Identify which cell holds the provided text, then report its [X, Y] central coordinate. 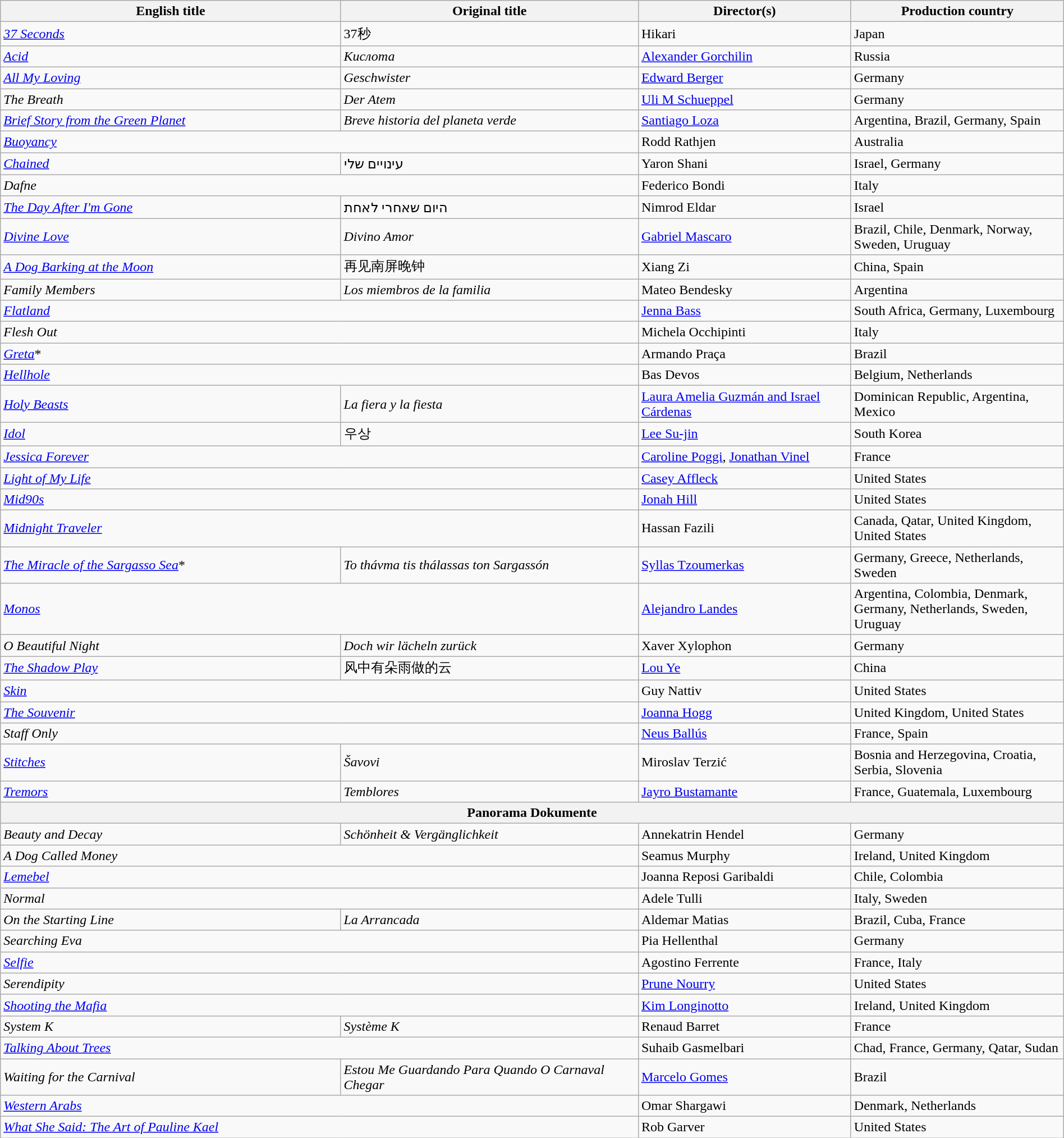
Kim Longinotto [744, 1005]
Original title [489, 11]
Schönheit & Vergänglichkeit [489, 834]
Jenna Bass [744, 311]
Flesh Out [320, 332]
Staff Only [320, 734]
Mid90s [320, 500]
Waiting for the Carnival [171, 1077]
South Korea [957, 435]
Divine Love [171, 237]
The Shadow Play [171, 668]
Lee Su-jin [744, 435]
Joanna Reposi Garibaldi [744, 877]
再见南屏晚钟 [489, 267]
Argentina [957, 289]
La fiera y la fiesta [489, 404]
Pia Hellenthal [744, 941]
Production country [957, 11]
Monos [320, 609]
Director(s) [744, 11]
Normal [320, 898]
Argentina, Brazil, Germany, Spain [957, 121]
Nimrod Eldar [744, 207]
Acid [171, 56]
English title [171, 11]
Dafne [320, 185]
Кислота [489, 56]
Argentina, Colombia, Denmark, Germany, Netherlands, Sweden, Uruguay [957, 609]
Tremors [171, 792]
Caroline Poggi, Jonathan Vinel [744, 456]
Selfie [320, 962]
Armando Praça [744, 354]
A Dog Barking at the Moon [171, 267]
Hellhole [320, 375]
Jonah Hill [744, 500]
System K [171, 1026]
The Miracle of the Sargasso Sea* [171, 565]
Israel, Germany [957, 164]
Yaron Shani [744, 164]
Joanna Hogg [744, 712]
Laura Amelia Guzmán and Israel Cárdenas [744, 404]
Russia [957, 56]
France, Guatemala, Luxembourg [957, 792]
우상 [489, 435]
Marcelo Gomes [744, 1077]
风中有朵雨做的云 [489, 668]
All My Loving [171, 77]
Jayro Bustamante [744, 792]
היום שאחרי לאחת [489, 207]
Chained [171, 164]
To thávma tis thálassas ton Sargassón [489, 565]
Germany, Greece, Netherlands, Sweden [957, 565]
Neus Ballús [744, 734]
Gabriel Mascaro [744, 237]
South Africa, Germany, Luxembourg [957, 311]
France, Italy [957, 962]
Panorama Dokumente [532, 813]
Miroslav Terzić [744, 762]
Michela Occhipinti [744, 332]
Doch wir lächeln zurück [489, 646]
France, Spain [957, 734]
Hassan Fazili [744, 529]
Family Members [171, 289]
China [957, 668]
China, Spain [957, 267]
Brazil, Cuba, France [957, 920]
The Souvenir [320, 712]
Alexander Gorchilin [744, 56]
Israel [957, 207]
Mateo Bendesky [744, 289]
Brief Story from the Green Planet [171, 121]
Hikari [744, 34]
Rob Garver [744, 1127]
Canada, Qatar, United Kingdom, United States [957, 529]
Xiang Zi [744, 267]
Bosnia and Herzegovina, Croatia, Serbia, Slovenia [957, 762]
Midnight Traveler [320, 529]
Santiago Loza [744, 121]
Aldemar Matias [744, 920]
Flatland [320, 311]
37 Seconds [171, 34]
Bas Devos [744, 375]
Adele Tulli [744, 898]
Lemebel [320, 877]
Guy Nattiv [744, 691]
Jessica Forever [320, 456]
Talking About Trees [320, 1048]
Alejandro Landes [744, 609]
The Breath [171, 99]
Holy Beasts [171, 404]
Omar Shargawi [744, 1106]
On the Starting Line [171, 920]
Système K [489, 1026]
La Arrancada [489, 920]
O Beautiful Night [171, 646]
What She Said: The Art of Pauline Kael [320, 1127]
Prune Nourry [744, 984]
Beauty and Decay [171, 834]
Buoyancy [320, 142]
Chad, France, Germany, Qatar, Sudan [957, 1048]
Edward Berger [744, 77]
A Dog Called Money [320, 856]
עינויים שלי [489, 164]
Seamus Murphy [744, 856]
Belgium, Netherlands [957, 375]
United Kingdom, United States [957, 712]
Italy, Sweden [957, 898]
Šavovi [489, 762]
Western Arabs [320, 1106]
Japan [957, 34]
Light of My Life [320, 478]
Rodd Rathjen [744, 142]
Shooting the Mafia [320, 1005]
Uli M Schueppel [744, 99]
Brazil, Chile, Denmark, Norway, Sweden, Uruguay [957, 237]
Agostino Ferrente [744, 962]
Xaver Xylophon [744, 646]
Renaud Barret [744, 1026]
Divino Amor [489, 237]
Denmark, Netherlands [957, 1106]
Annekatrin Hendel [744, 834]
Dominican Republic, Argentina, Mexico [957, 404]
The Day After I'm Gone [171, 207]
Chile, Colombia [957, 877]
Estou Me Guardando Para Quando O Carnaval Chegar [489, 1077]
Lou Ye [744, 668]
Suhaib Gasmelbari [744, 1048]
Greta* [320, 354]
Australia [957, 142]
Geschwister [489, 77]
Casey Affleck [744, 478]
Temblores [489, 792]
Syllas Tzoumerkas [744, 565]
37秒 [489, 34]
Idol [171, 435]
Der Atem [489, 99]
Breve historia del planeta verde [489, 121]
Los miembros de la familia [489, 289]
Stitches [171, 762]
Skin [320, 691]
Federico Bondi [744, 185]
Searching Eva [320, 941]
Serendipity [320, 984]
